For the text-containing cell, return its midpoint in (X, Y) coordinate format. 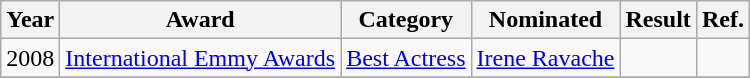
Ref. (722, 20)
Award (200, 20)
International Emmy Awards (200, 58)
2008 (30, 58)
Nominated (546, 20)
Result (658, 20)
Best Actress (406, 58)
Year (30, 20)
Irene Ravache (546, 58)
Category (406, 20)
